Search for the cell housing the specified text and yield its (x, y) center coordinate. 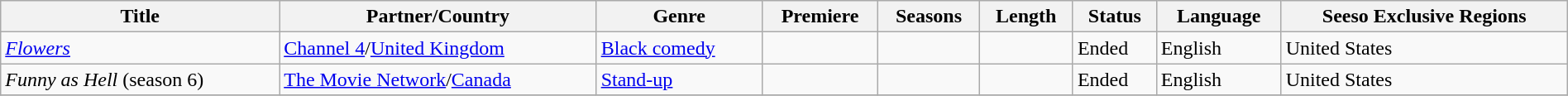
Stand-up (679, 79)
Funny as Hell (season 6) (141, 79)
Black comedy (679, 48)
Status (1115, 17)
Flowers (141, 48)
Partner/Country (438, 17)
Seeso Exclusive Regions (1424, 17)
Genre (679, 17)
Title (141, 17)
The Movie Network/Canada (438, 79)
Language (1219, 17)
Premiere (820, 17)
Length (1025, 17)
Seasons (929, 17)
Channel 4/United Kingdom (438, 48)
